Output the (x, y) coordinate of the center of the cell containing the given text.  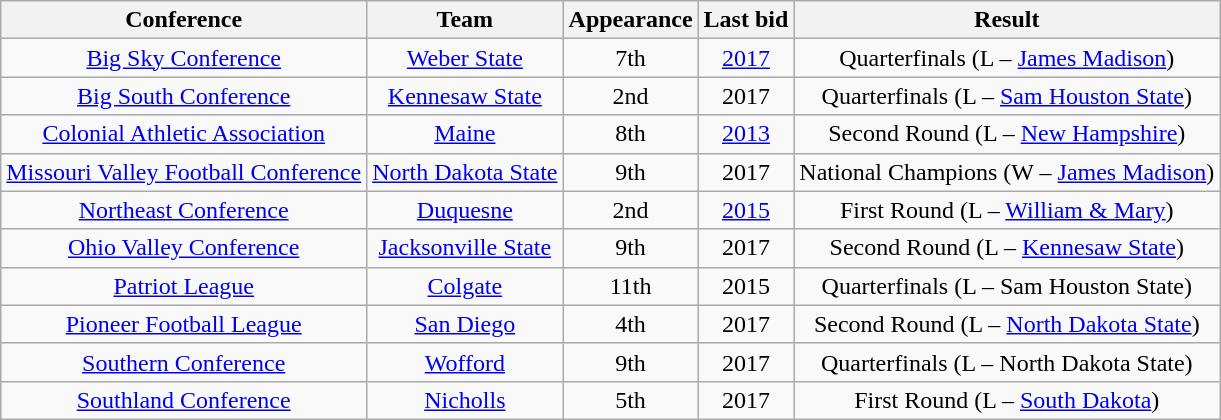
Colgate (465, 286)
San Diego (465, 324)
Nicholls (465, 400)
Pioneer Football League (184, 324)
Result (1007, 20)
Missouri Valley Football Conference (184, 172)
Southern Conference (184, 362)
First Round (L – South Dakota) (1007, 400)
Ohio Valley Conference (184, 248)
Wofford (465, 362)
Kennesaw State (465, 96)
Big South Conference (184, 96)
Conference (184, 20)
Second Round (L – North Dakota State) (1007, 324)
Patriot League (184, 286)
Duquesne (465, 210)
First Round (L – William & Mary) (1007, 210)
Southland Conference (184, 400)
Weber State (465, 58)
National Champions (W – James Madison) (1007, 172)
Second Round (L – Kennesaw State) (1007, 248)
Last bid (746, 20)
Northeast Conference (184, 210)
5th (630, 400)
Maine (465, 134)
Team (465, 20)
11th (630, 286)
Appearance (630, 20)
North Dakota State (465, 172)
7th (630, 58)
4th (630, 324)
Quarterfinals (L – North Dakota State) (1007, 362)
8th (630, 134)
Big Sky Conference (184, 58)
Colonial Athletic Association (184, 134)
2013 (746, 134)
Second Round (L – New Hampshire) (1007, 134)
Jacksonville State (465, 248)
Quarterfinals (L – James Madison) (1007, 58)
